Find where the given text appears and provide that cell's center as [X, Y] coordinate. 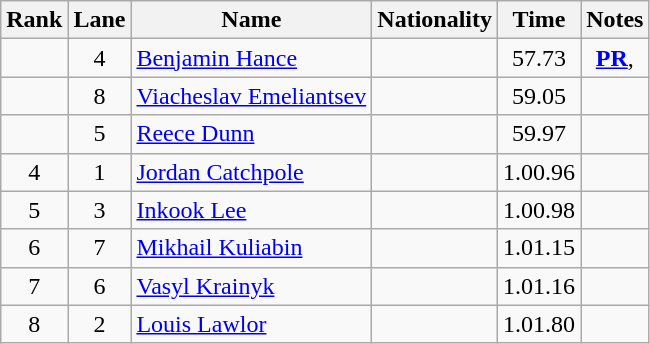
3 [100, 210]
Inkook Lee [252, 210]
1.01.16 [540, 286]
Louis Lawlor [252, 324]
59.05 [540, 96]
59.97 [540, 134]
Reece Dunn [252, 134]
PR, [615, 58]
Nationality [435, 20]
Time [540, 20]
1.00.96 [540, 172]
Jordan Catchpole [252, 172]
Lane [100, 20]
1 [100, 172]
57.73 [540, 58]
Mikhail Kuliabin [252, 248]
Rank [34, 20]
Benjamin Hance [252, 58]
1.01.80 [540, 324]
Notes [615, 20]
Name [252, 20]
1.00.98 [540, 210]
2 [100, 324]
Viacheslav Emeliantsev [252, 96]
1.01.15 [540, 248]
Vasyl Krainyk [252, 286]
